Locate the cell with the specified text and output its (x, y) center coordinate. 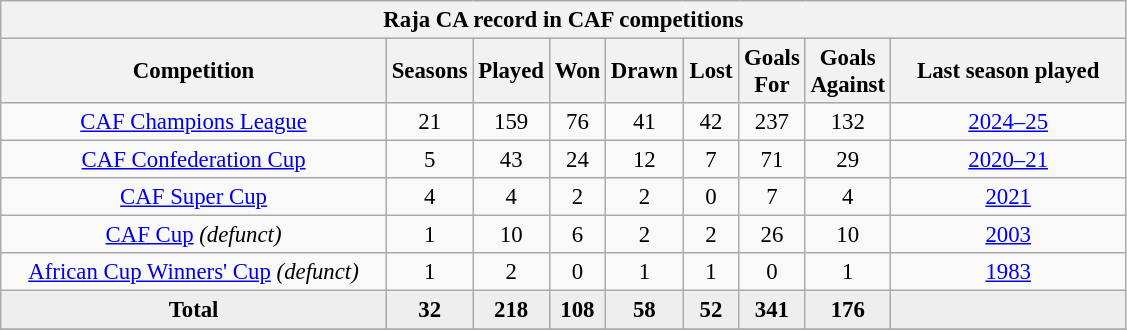
CAF Cup (defunct) (194, 235)
CAF Confederation Cup (194, 160)
2003 (1008, 235)
12 (645, 160)
32 (430, 310)
176 (848, 310)
Raja CA record in CAF competitions (564, 20)
Won (577, 72)
1983 (1008, 273)
Seasons (430, 72)
Drawn (645, 72)
2020–21 (1008, 160)
237 (772, 122)
71 (772, 160)
Last season played (1008, 72)
26 (772, 235)
76 (577, 122)
Goals Against (848, 72)
Played (511, 72)
218 (511, 310)
58 (645, 310)
29 (848, 160)
24 (577, 160)
52 (711, 310)
CAF Champions League (194, 122)
21 (430, 122)
41 (645, 122)
6 (577, 235)
Total (194, 310)
Lost (711, 72)
5 (430, 160)
CAF Super Cup (194, 197)
42 (711, 122)
African Cup Winners' Cup (defunct) (194, 273)
2024–25 (1008, 122)
43 (511, 160)
2021 (1008, 197)
132 (848, 122)
341 (772, 310)
Competition (194, 72)
108 (577, 310)
159 (511, 122)
Goals For (772, 72)
